Pinpoint the cell where the given text exists, returning its (X, Y) midpoint coordinate. 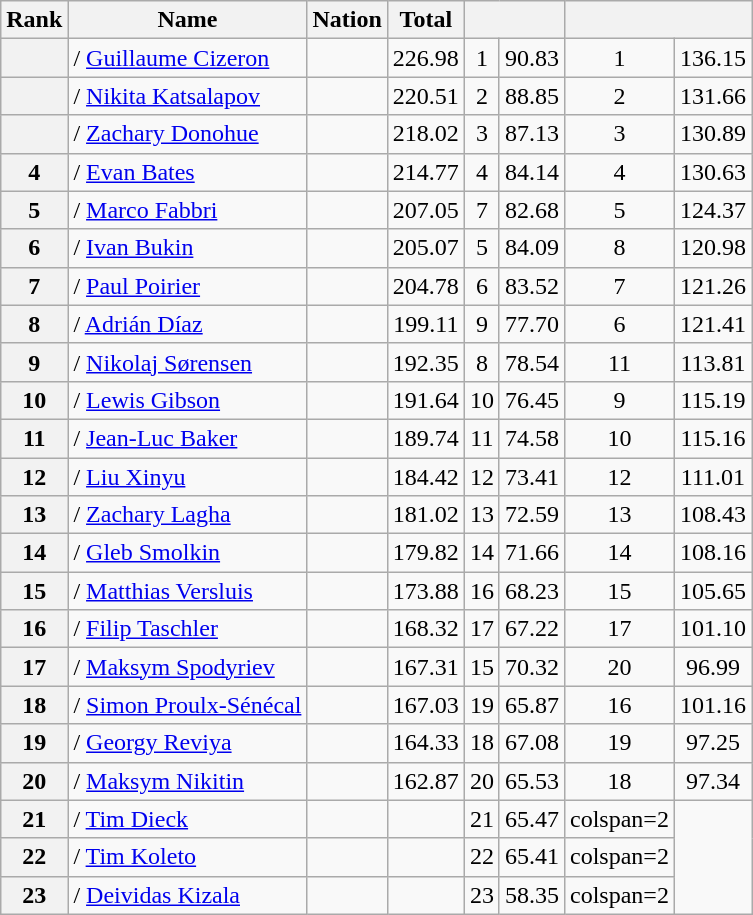
218.02 (426, 134)
167.31 (426, 667)
/ Marco Fabbri (188, 210)
115.16 (712, 438)
71.66 (532, 553)
207.05 (426, 210)
74.58 (532, 438)
181.02 (426, 515)
83.52 (532, 286)
167.03 (426, 705)
65.41 (532, 857)
/ Filip Taschler (188, 629)
/ Matthias Versluis (188, 591)
192.35 (426, 362)
/ Lewis Gibson (188, 400)
/ Georgy Reviya (188, 743)
199.11 (426, 324)
184.42 (426, 477)
105.65 (712, 591)
78.54 (532, 362)
87.13 (532, 134)
121.41 (712, 324)
73.41 (532, 477)
/ Liu Xinyu (188, 477)
130.63 (712, 172)
191.64 (426, 400)
/ Simon Proulx-Sénécal (188, 705)
Total (426, 20)
131.66 (712, 96)
/ Tim Koleto (188, 857)
179.82 (426, 553)
68.23 (532, 591)
58.35 (532, 895)
130.89 (712, 134)
136.15 (712, 58)
65.47 (532, 819)
189.74 (426, 438)
/ Jean-Luc Baker (188, 438)
Rank (34, 20)
97.34 (712, 781)
/ Guillaume Cizeron (188, 58)
108.16 (712, 553)
/ Maksym Spodyriev (188, 667)
113.81 (712, 362)
/ Zachary Donohue (188, 134)
96.99 (712, 667)
77.70 (532, 324)
108.43 (712, 515)
/ Gleb Smolkin (188, 553)
88.85 (532, 96)
84.09 (532, 248)
101.16 (712, 705)
/ Adrián Díaz (188, 324)
101.10 (712, 629)
65.87 (532, 705)
/ Nikolaj Sørensen (188, 362)
90.83 (532, 58)
82.68 (532, 210)
115.19 (712, 400)
226.98 (426, 58)
214.77 (426, 172)
220.51 (426, 96)
/ Tim Dieck (188, 819)
111.01 (712, 477)
/ Zachary Lagha (188, 515)
/ Deividas Kizala (188, 895)
70.32 (532, 667)
120.98 (712, 248)
173.88 (426, 591)
164.33 (426, 743)
97.25 (712, 743)
Name (188, 20)
124.37 (712, 210)
/ Maksym Nikitin (188, 781)
65.53 (532, 781)
162.87 (426, 781)
205.07 (426, 248)
Nation (347, 20)
204.78 (426, 286)
84.14 (532, 172)
/ Evan Bates (188, 172)
121.26 (712, 286)
168.32 (426, 629)
/ Ivan Bukin (188, 248)
/ Paul Poirier (188, 286)
67.22 (532, 629)
67.08 (532, 743)
72.59 (532, 515)
/ Nikita Katsalapov (188, 96)
76.45 (532, 400)
